Search for the cell housing the specified text and yield its (x, y) center coordinate. 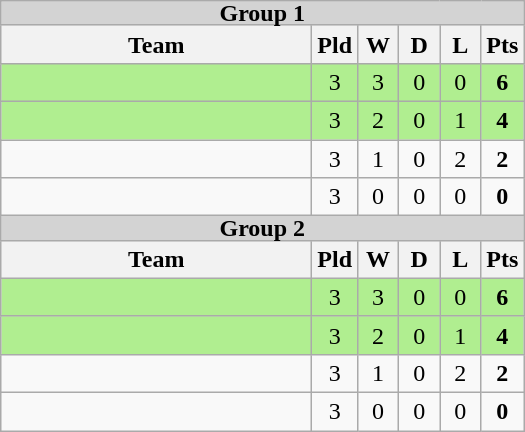
Group 1 (262, 14)
Group 2 (262, 228)
